From the cell containing the given text, extract its center point as (x, y) coordinate. 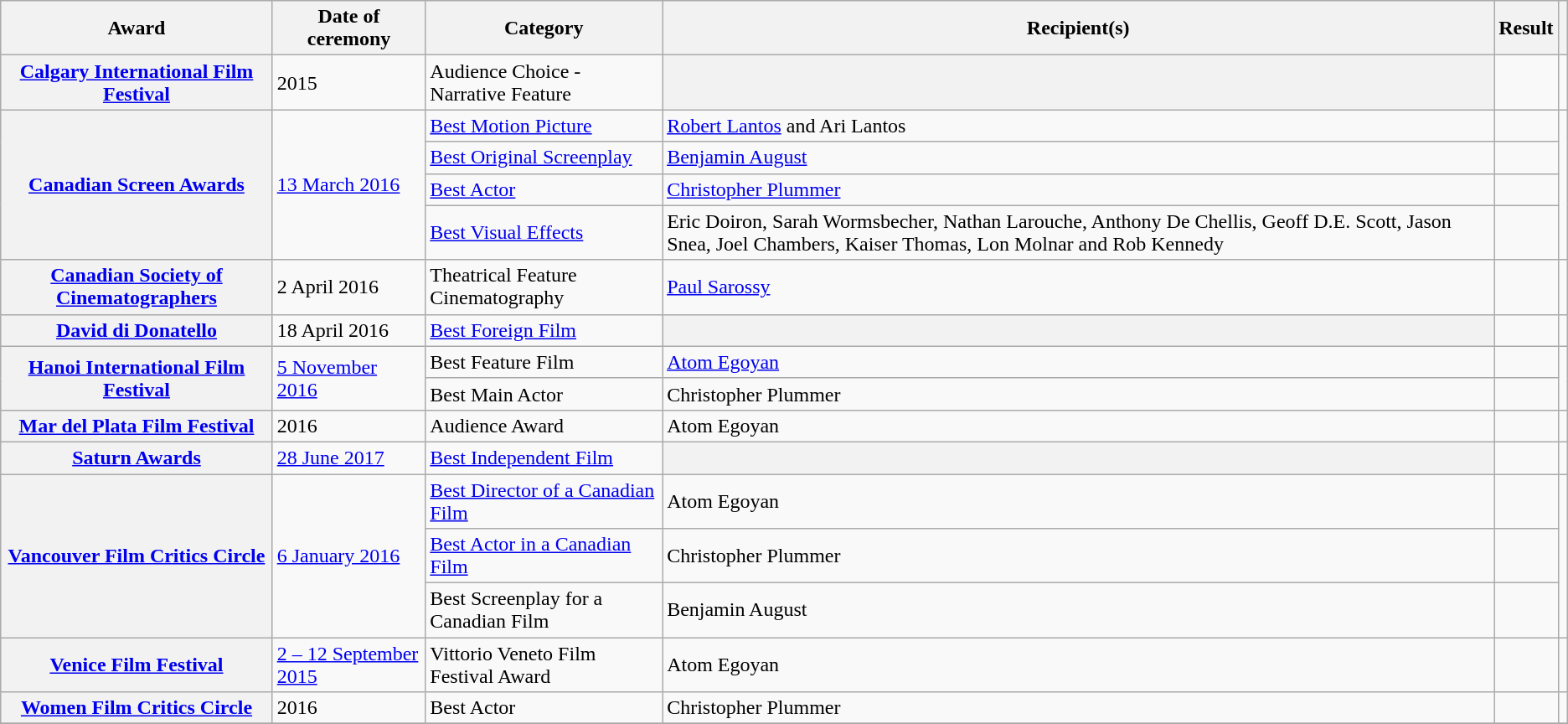
Best Motion Picture (544, 126)
Mar del Plata Film Festival (137, 426)
Calgary International Film Festival (137, 82)
Date of ceremony (348, 28)
Theatrical Feature Cinematography (544, 287)
Result (1526, 28)
Best Feature Film (544, 362)
Best Original Screenplay (544, 158)
13 March 2016 (348, 184)
Category (544, 28)
2 – 12 September 2015 (348, 665)
2015 (348, 82)
Best Independent Film (544, 458)
Best Foreign Film (544, 330)
Audience Award (544, 426)
Award (137, 28)
28 June 2017 (348, 458)
Canadian Society of Cinematographers (137, 287)
2 April 2016 (348, 287)
David di Donatello (137, 330)
Hanoi International Film Festival (137, 378)
Audience Choice - Narrative Feature (544, 82)
Best Screenplay for a Canadian Film (544, 610)
18 April 2016 (348, 330)
Best Main Actor (544, 394)
Women Film Critics Circle (137, 708)
Best Actor in a Canadian Film (544, 556)
Best Director of a Canadian Film (544, 501)
Saturn Awards (137, 458)
Best Visual Effects (544, 233)
Venice Film Festival (137, 665)
5 November 2016 (348, 378)
Vittorio Veneto Film Festival Award (544, 665)
Recipient(s) (1079, 28)
Vancouver Film Critics Circle (137, 556)
Paul Sarossy (1079, 287)
Canadian Screen Awards (137, 184)
Robert Lantos and Ari Lantos (1079, 126)
6 January 2016 (348, 556)
